Identify which cell holds the provided text, then report its [X, Y] central coordinate. 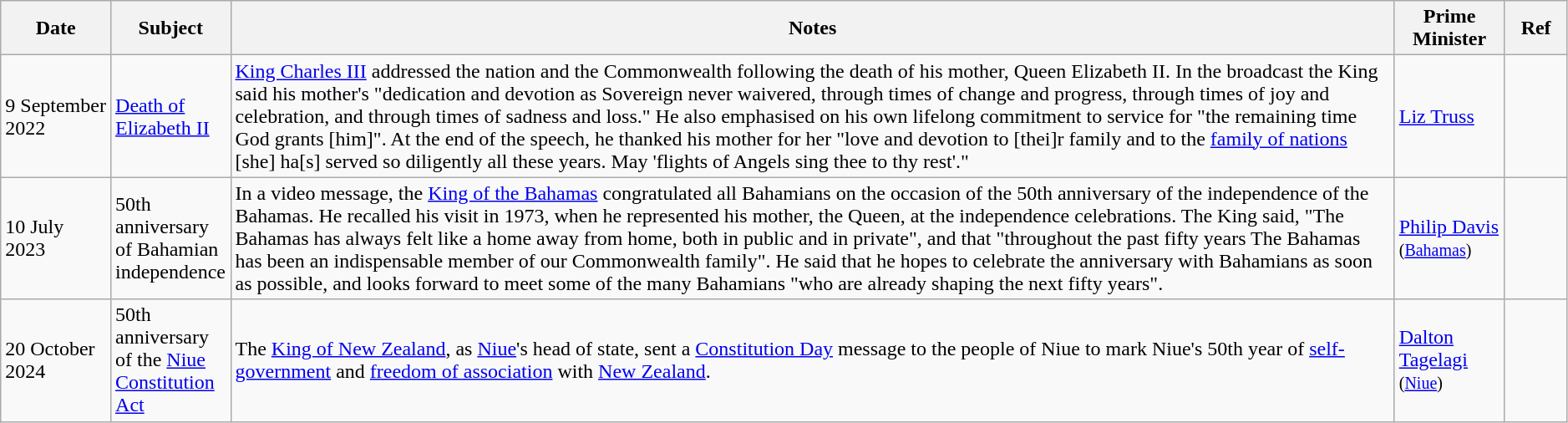
Subject [170, 28]
Liz Truss [1449, 116]
50th anniversary of the Niue Constitution Act [170, 360]
Dalton Tagelagi (Niue) [1449, 360]
10 July 2023 [56, 238]
9 September 2022 [56, 116]
Ref [1535, 28]
20 October 2024 [56, 360]
Philip Davis (Bahamas) [1449, 238]
50th anniversary of Bahamian independence [170, 238]
Date [56, 28]
Death of Elizabeth II [170, 116]
Notes [812, 28]
Prime Minister [1449, 28]
